From the cell containing the given text, extract its center point as (x, y) coordinate. 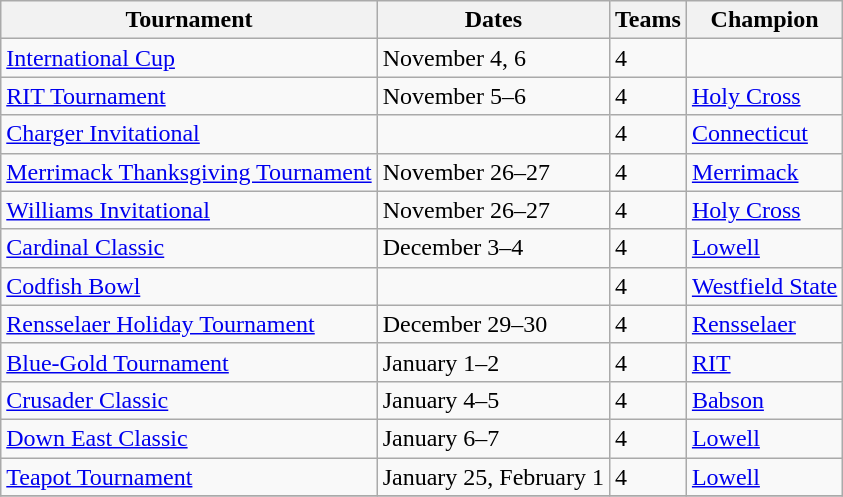
Merrimack Thanksgiving Tournament (189, 172)
Champion (764, 20)
Teams (648, 20)
Merrimack (764, 172)
Charger Invitational (189, 134)
Babson (764, 400)
Teapot Tournament (189, 477)
January 25, February 1 (493, 477)
Rensselaer (764, 324)
Westfield State (764, 286)
RIT Tournament (189, 96)
Connecticut (764, 134)
December 3–4 (493, 248)
Codfish Bowl (189, 286)
December 29–30 (493, 324)
Crusader Classic (189, 400)
January 6–7 (493, 438)
Tournament (189, 20)
November 5–6 (493, 96)
Down East Classic (189, 438)
Williams Invitational (189, 210)
RIT (764, 362)
Blue-Gold Tournament (189, 362)
Cardinal Classic (189, 248)
November 4, 6 (493, 58)
January 4–5 (493, 400)
Rensselaer Holiday Tournament (189, 324)
International Cup (189, 58)
January 1–2 (493, 362)
Dates (493, 20)
